Pinpoint the cell where the given text exists, returning its (x, y) midpoint coordinate. 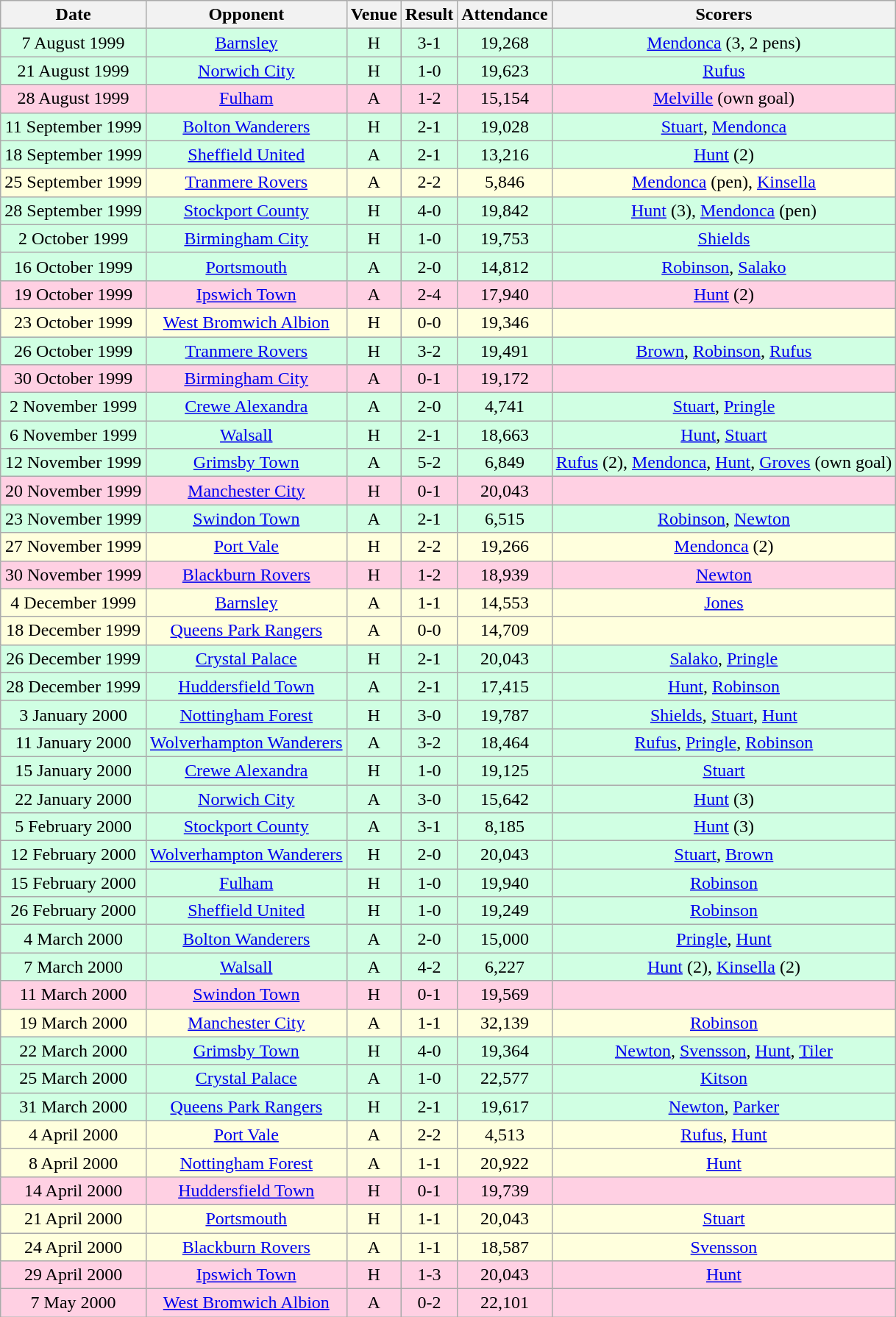
3 January 2000 (74, 714)
15 February 2000 (74, 883)
18 September 1999 (74, 155)
15,154 (505, 99)
19,346 (505, 322)
Mendonca (3, 2 pens) (724, 43)
30 October 1999 (74, 379)
23 October 1999 (74, 322)
Robinson, Salako (724, 266)
22 January 2000 (74, 798)
Newton, Svensson, Hunt, Tiler (724, 1051)
19,739 (505, 1190)
Brown, Robinson, Rufus (724, 351)
Attendance (505, 15)
Shields, Stuart, Hunt (724, 714)
Date (74, 15)
19,842 (505, 210)
30 November 1999 (74, 575)
19,491 (505, 351)
19,249 (505, 911)
27 November 1999 (74, 547)
19,028 (505, 127)
4,513 (505, 1135)
19 October 1999 (74, 294)
14 April 2000 (74, 1190)
19,364 (505, 1051)
5 February 2000 (74, 827)
17,415 (505, 686)
22,101 (505, 1303)
2 November 1999 (74, 407)
32,139 (505, 1023)
7 March 2000 (74, 967)
25 March 2000 (74, 1079)
15,000 (505, 939)
Salako, Pringle (724, 658)
Mendonca (2) (724, 547)
21 April 2000 (74, 1218)
26 October 1999 (74, 351)
Jones (724, 603)
Stuart, Brown (724, 855)
Scorers (724, 15)
18,464 (505, 742)
6,515 (505, 519)
4 March 2000 (74, 939)
19,753 (505, 238)
Shields (724, 238)
4 April 2000 (74, 1135)
11 January 2000 (74, 742)
6 November 1999 (74, 435)
6,849 (505, 463)
Pringle, Hunt (724, 939)
Svensson (724, 1247)
2-4 (429, 294)
28 September 1999 (74, 210)
4 December 1999 (74, 603)
1-3 (429, 1275)
Venue (374, 15)
19,787 (505, 714)
Rufus (724, 71)
Newton (724, 575)
16 October 1999 (74, 266)
28 August 1999 (74, 99)
Rufus (2), Mendonca, Hunt, Groves (own goal) (724, 463)
Robinson, Newton (724, 519)
26 February 2000 (74, 911)
18 December 1999 (74, 631)
Hunt, Stuart (724, 435)
19,172 (505, 379)
Hunt (2), Kinsella (2) (724, 967)
12 February 2000 (74, 855)
14,553 (505, 603)
Rufus, Pringle, Robinson (724, 742)
Mendonca (pen), Kinsella (724, 182)
24 April 2000 (74, 1247)
7 August 1999 (74, 43)
0-2 (429, 1303)
19,940 (505, 883)
29 April 2000 (74, 1275)
5-2 (429, 463)
31 March 2000 (74, 1107)
4,741 (505, 407)
Newton, Parker (724, 1107)
7 May 2000 (74, 1303)
19 March 2000 (74, 1023)
Hunt, Robinson (724, 686)
11 March 2000 (74, 995)
23 November 1999 (74, 519)
18,663 (505, 435)
12 November 1999 (74, 463)
Result (429, 15)
14,812 (505, 266)
22 March 2000 (74, 1051)
Stuart, Pringle (724, 407)
Rufus, Hunt (724, 1135)
15 January 2000 (74, 770)
Kitson (724, 1079)
8 April 2000 (74, 1162)
11 September 1999 (74, 127)
Hunt (3), Mendonca (pen) (724, 210)
28 December 1999 (74, 686)
6,227 (505, 967)
19,268 (505, 43)
5,846 (505, 182)
Opponent (246, 15)
4-2 (429, 967)
14,709 (505, 631)
26 December 1999 (74, 658)
21 August 1999 (74, 71)
18,939 (505, 575)
20 November 1999 (74, 491)
17,940 (505, 294)
19,266 (505, 547)
20,922 (505, 1162)
8,185 (505, 827)
Stuart, Mendonca (724, 127)
13,216 (505, 155)
2 October 1999 (74, 238)
15,642 (505, 798)
19,623 (505, 71)
19,125 (505, 770)
19,569 (505, 995)
22,577 (505, 1079)
18,587 (505, 1247)
25 September 1999 (74, 182)
19,617 (505, 1107)
Melville (own goal) (724, 99)
